For the text-containing cell, return its midpoint in (X, Y) coordinate format. 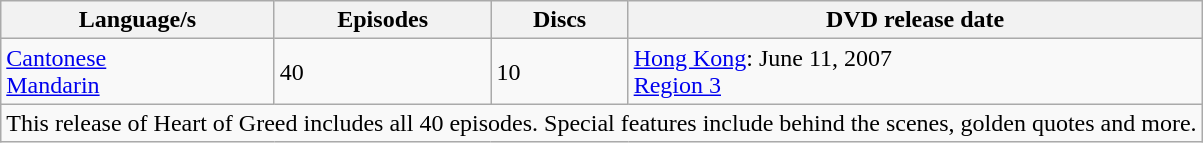
Language/s (138, 20)
Discs (560, 20)
40 (382, 72)
10 (560, 72)
This release of Heart of Greed includes all 40 episodes. Special features include behind the scenes, golden quotes and more. (602, 123)
DVD release date (915, 20)
Episodes (382, 20)
Hong Kong: June 11, 2007Region 3 (915, 72)
CantoneseMandarin (138, 72)
